Identify which cell holds the provided text, then report its [X, Y] central coordinate. 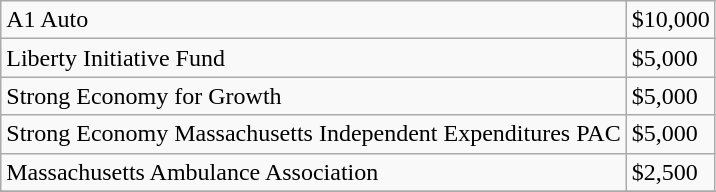
$10,000 [670, 20]
Massachusetts Ambulance Association [314, 172]
Strong Economy Massachusetts Independent Expenditures PAC [314, 134]
Liberty Initiative Fund [314, 58]
A1 Auto [314, 20]
Strong Economy for Growth [314, 96]
$2,500 [670, 172]
